Locate the cell with the specified text and output its [x, y] center coordinate. 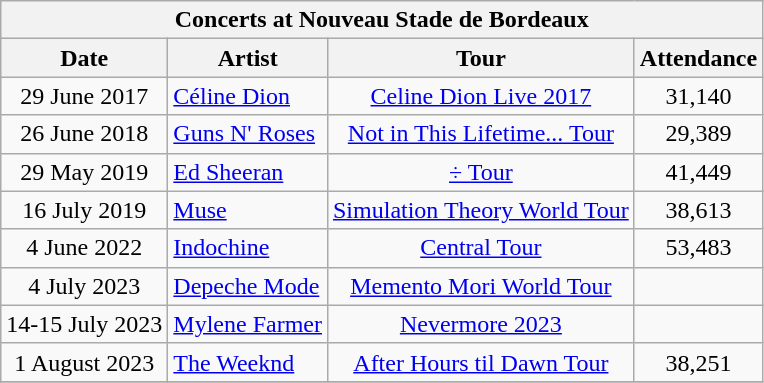
Muse [248, 210]
29 May 2019 [84, 172]
29 June 2017 [84, 96]
26 June 2018 [84, 134]
Central Tour [480, 248]
Tour [480, 58]
Guns N' Roses [248, 134]
Ed Sheeran [248, 172]
14-15 July 2023 [84, 324]
4 July 2023 [84, 286]
Céline Dion [248, 96]
Celine Dion Live 2017 [480, 96]
4 June 2022 [84, 248]
Simulation Theory World Tour [480, 210]
Nevermore 2023 [480, 324]
29,389 [698, 134]
Depeche Mode [248, 286]
Not in This Lifetime... Tour [480, 134]
Indochine [248, 248]
31,140 [698, 96]
After Hours til Dawn Tour [480, 362]
Artist [248, 58]
38,251 [698, 362]
16 July 2019 [84, 210]
38,613 [698, 210]
The Weeknd [248, 362]
Concerts at Nouveau Stade de Bordeaux [382, 20]
Memento Mori World Tour [480, 286]
Attendance [698, 58]
÷ Tour [480, 172]
Mylene Farmer [248, 324]
41,449 [698, 172]
53,483 [698, 248]
Date [84, 58]
1 August 2023 [84, 362]
